From the cell containing the given text, extract its center point as [X, Y] coordinate. 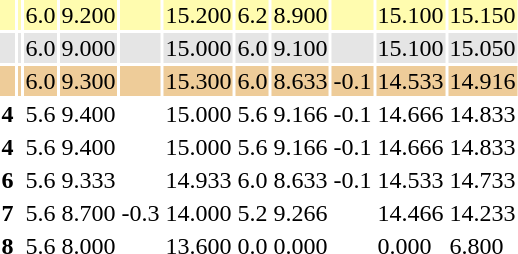
6.2 [252, 15]
15.300 [198, 81]
9.200 [88, 15]
15.200 [198, 15]
9.000 [88, 48]
5.2 [252, 213]
8.700 [88, 213]
9.333 [88, 180]
14.933 [198, 180]
15.150 [482, 15]
6 [8, 180]
8.900 [300, 15]
14.233 [482, 213]
14.466 [410, 213]
9.300 [88, 81]
14.733 [482, 180]
7 [8, 213]
14.000 [198, 213]
15.050 [482, 48]
9.266 [300, 213]
14.916 [482, 81]
9.100 [300, 48]
-0.3 [140, 213]
